Find where the given text appears and provide that cell's center as (x, y) coordinate. 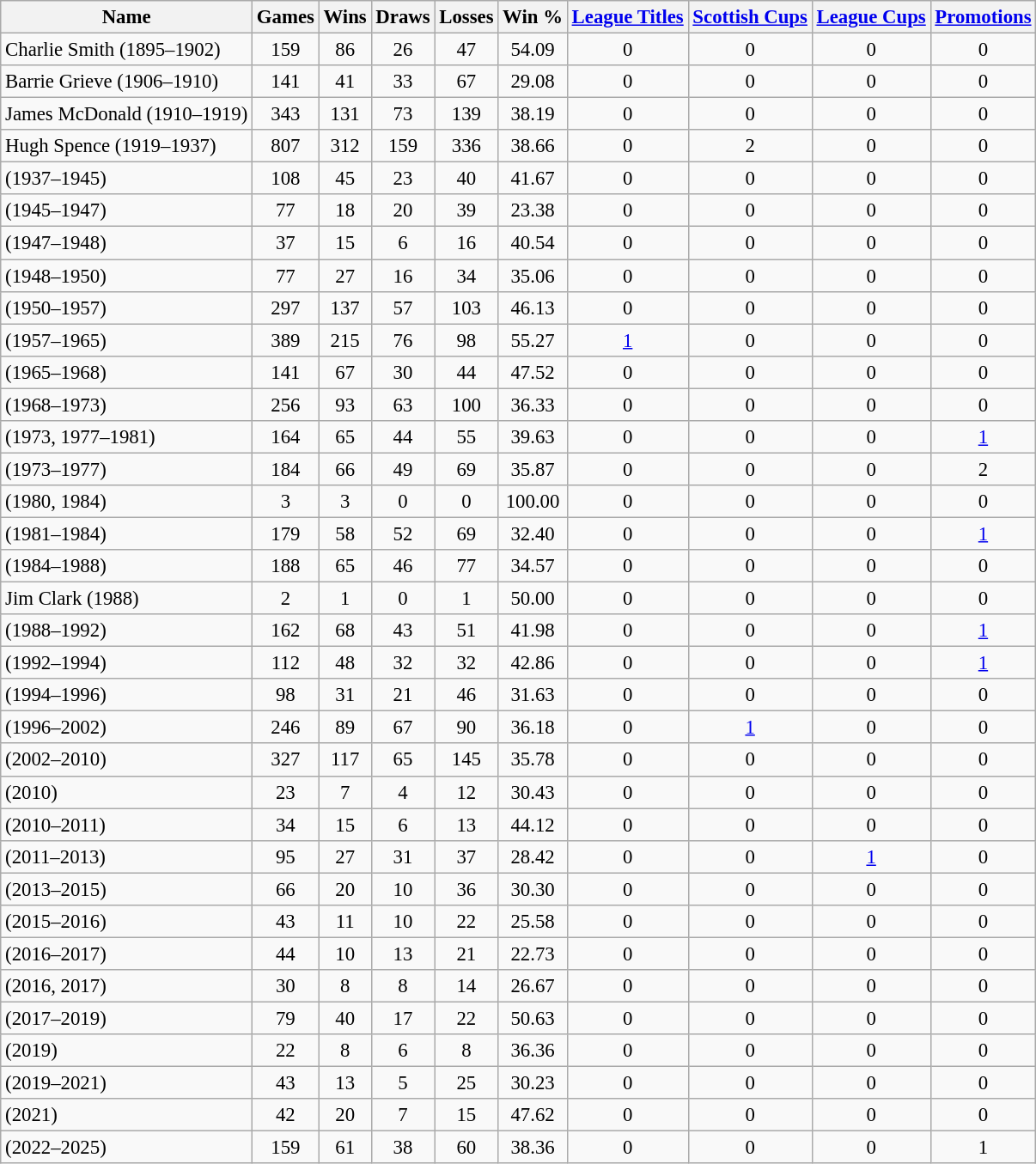
36.36 (533, 1051)
41.67 (533, 179)
46.13 (533, 308)
(1980, 1984) (127, 502)
18 (345, 210)
(2013–2015) (127, 889)
47.62 (533, 1115)
29.08 (533, 82)
(1994–1996) (127, 695)
36.18 (533, 728)
26 (403, 50)
James McDonald (1910–1919) (127, 114)
52 (403, 533)
47 (466, 50)
47.52 (533, 372)
38.19 (533, 114)
(1973, 1977–1981) (127, 437)
28.42 (533, 856)
297 (286, 308)
30.30 (533, 889)
26.67 (533, 986)
145 (466, 760)
25.58 (533, 922)
95 (286, 856)
(2016, 2017) (127, 986)
44.12 (533, 825)
40.54 (533, 243)
36.33 (533, 405)
38.36 (533, 1148)
(2017–2019) (127, 1018)
36 (466, 889)
(2022–2025) (127, 1148)
League Cups (871, 17)
108 (286, 179)
23.38 (533, 210)
38 (403, 1148)
42.86 (533, 663)
32.40 (533, 533)
100.00 (533, 502)
Win % (533, 17)
117 (345, 760)
31.63 (533, 695)
164 (286, 437)
17 (403, 1018)
Name (127, 17)
50.00 (533, 599)
48 (345, 663)
139 (466, 114)
Losses (466, 17)
(1965–1968) (127, 372)
58 (345, 533)
73 (403, 114)
188 (286, 566)
(1981–1984) (127, 533)
5 (403, 1083)
55 (466, 437)
Jim Clark (1988) (127, 599)
30.23 (533, 1083)
39 (466, 210)
Draws (403, 17)
343 (286, 114)
(2010) (127, 792)
4 (403, 792)
162 (286, 631)
Wins (345, 17)
100 (466, 405)
League Titles (627, 17)
(1950–1957) (127, 308)
76 (403, 340)
389 (286, 340)
Promotions (983, 17)
25 (466, 1083)
90 (466, 728)
55.27 (533, 340)
45 (345, 179)
11 (345, 922)
(1992–1994) (127, 663)
86 (345, 50)
38.66 (533, 146)
35.87 (533, 469)
(2002–2010) (127, 760)
89 (345, 728)
(2016–2017) (127, 954)
312 (345, 146)
50.63 (533, 1018)
(1968–1973) (127, 405)
(2021) (127, 1115)
(2019) (127, 1051)
22.73 (533, 954)
246 (286, 728)
(1948–1950) (127, 276)
112 (286, 663)
30.43 (533, 792)
39.63 (533, 437)
33 (403, 82)
49 (403, 469)
131 (345, 114)
(2010–2011) (127, 825)
137 (345, 308)
68 (345, 631)
(1984–1988) (127, 566)
(1988–1992) (127, 631)
327 (286, 760)
57 (403, 308)
51 (466, 631)
12 (466, 792)
(2011–2013) (127, 856)
63 (403, 405)
(2015–2016) (127, 922)
336 (466, 146)
61 (345, 1148)
215 (345, 340)
34.57 (533, 566)
(2019–2021) (127, 1083)
Hugh Spence (1919–1937) (127, 146)
184 (286, 469)
54.09 (533, 50)
93 (345, 405)
Games (286, 17)
14 (466, 986)
179 (286, 533)
807 (286, 146)
103 (466, 308)
(1957–1965) (127, 340)
Barrie Grieve (1906–1910) (127, 82)
35.06 (533, 276)
(1996–2002) (127, 728)
(1945–1947) (127, 210)
Scottish Cups (750, 17)
42 (286, 1115)
79 (286, 1018)
41.98 (533, 631)
(1947–1948) (127, 243)
256 (286, 405)
(1973–1977) (127, 469)
(1937–1945) (127, 179)
41 (345, 82)
60 (466, 1148)
Charlie Smith (1895–1902) (127, 50)
35.78 (533, 760)
